Search for the cell housing the specified text and yield its [X, Y] center coordinate. 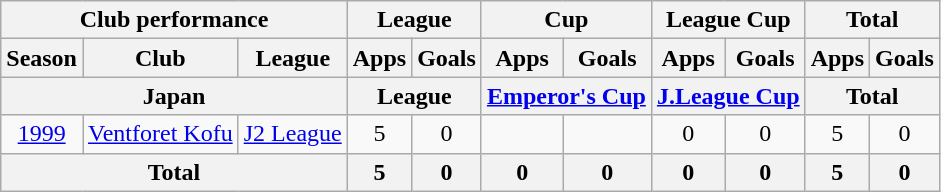
Season [42, 58]
Ventforet Kofu [160, 134]
League Cup [728, 20]
1999 [42, 134]
Club [160, 58]
Japan [174, 96]
Emperor's Cup [566, 96]
J2 League [292, 134]
Cup [566, 20]
J.League Cup [728, 96]
Club performance [174, 20]
